Scan for the cell matching the given text and deliver its (X, Y) coordinate at center. 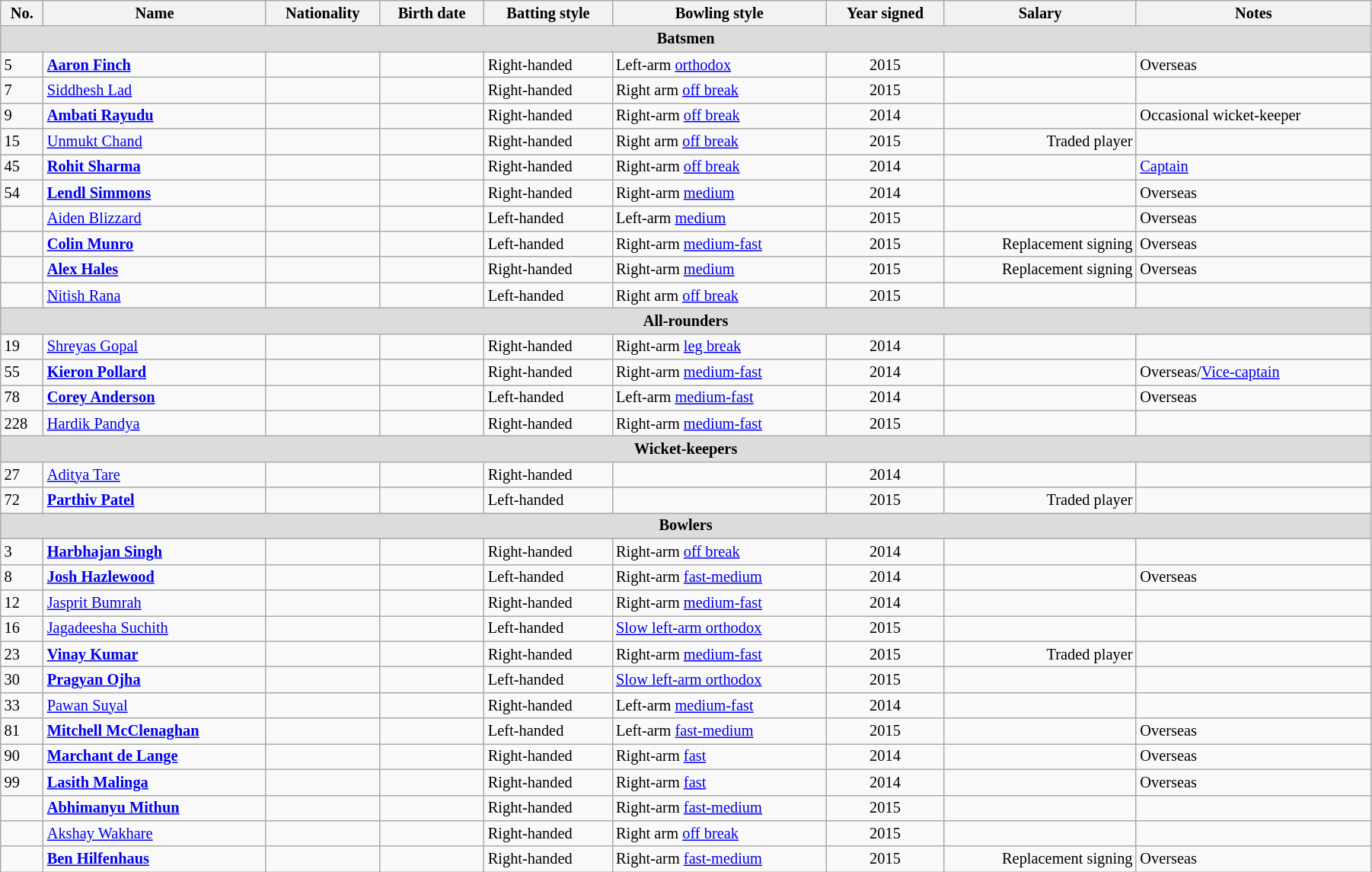
228 (22, 423)
No. (22, 13)
Vinay Kumar (155, 654)
Lasith Malinga (155, 782)
Left-arm medium (719, 219)
Corey Anderson (155, 398)
90 (22, 756)
9 (22, 116)
16 (22, 628)
23 (22, 654)
Batting style (548, 13)
78 (22, 398)
7 (22, 90)
Left-arm fast-medium (719, 731)
81 (22, 731)
Aaron Finch (155, 65)
Marchant de Lange (155, 756)
Akshay Wakhare (155, 833)
45 (22, 167)
All-rounders (686, 321)
Kieron Pollard (155, 372)
55 (22, 372)
Jasprit Bumrah (155, 602)
Batsmen (686, 39)
Mitchell McClenaghan (155, 731)
Name (155, 13)
19 (22, 347)
Ben Hilfenhaus (155, 859)
Rohit Sharma (155, 167)
Nitish Rana (155, 295)
72 (22, 500)
Unmukt Chand (155, 142)
Salary (1040, 13)
Wicket-keepers (686, 449)
Parthiv Patel (155, 500)
Shreyas Gopal (155, 347)
Left-arm orthodox (719, 65)
Birth date (431, 13)
Aiden Blizzard (155, 219)
Occasional wicket-keeper (1253, 116)
15 (22, 142)
Josh Hazlewood (155, 577)
8 (22, 577)
3 (22, 551)
Jagadeesha Suchith (155, 628)
30 (22, 679)
Pragyan Ojha (155, 679)
Aditya Tare (155, 474)
Lendl Simmons (155, 193)
Year signed (885, 13)
Siddhesh Lad (155, 90)
12 (22, 602)
Nationality (323, 13)
Alex Hales (155, 270)
Right-arm leg break (719, 347)
Abhimanyu Mithun (155, 808)
Hardik Pandya (155, 423)
5 (22, 65)
Ambati Rayudu (155, 116)
Bowlers (686, 525)
99 (22, 782)
Colin Munro (155, 244)
Bowling style (719, 13)
Overseas/Vice-captain (1253, 372)
Captain (1253, 167)
54 (22, 193)
Notes (1253, 13)
Harbhajan Singh (155, 551)
27 (22, 474)
Pawan Suyal (155, 705)
33 (22, 705)
